Output the [X, Y] coordinate of the center of the cell containing the given text.  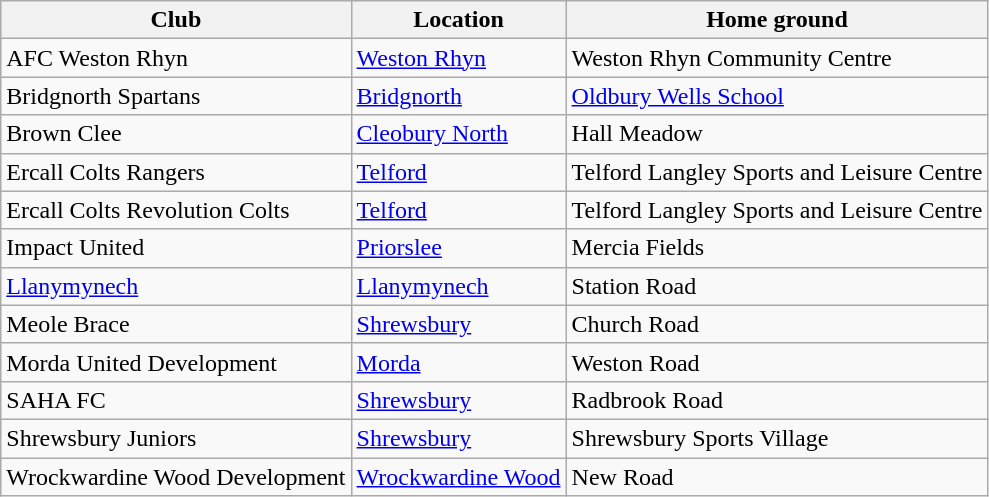
Weston Rhyn Community Centre [777, 58]
Shrewsbury Juniors [176, 438]
Hall Meadow [777, 134]
New Road [777, 477]
AFC Weston Rhyn [176, 58]
Club [176, 20]
Priorslee [458, 248]
Ercall Colts Revolution Colts [176, 210]
Mercia Fields [777, 248]
Station Road [777, 286]
Wrockwardine Wood [458, 477]
Weston Road [777, 362]
Morda United Development [176, 362]
Ercall Colts Rangers [176, 172]
SAHA FC [176, 400]
Impact United [176, 248]
Wrockwardine Wood Development [176, 477]
Bridgnorth [458, 96]
Oldbury Wells School [777, 96]
Meole Brace [176, 324]
Weston Rhyn [458, 58]
Morda [458, 362]
Radbrook Road [777, 400]
Cleobury North [458, 134]
Home ground [777, 20]
Bridgnorth Spartans [176, 96]
Brown Clee [176, 134]
Church Road [777, 324]
Shrewsbury Sports Village [777, 438]
Location [458, 20]
